From the cell containing the given text, extract its center point as (X, Y) coordinate. 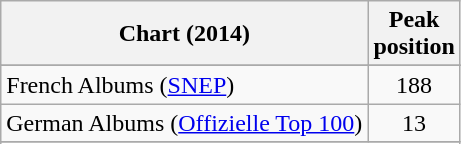
French Albums (SNEP) (184, 85)
Peakposition (414, 34)
188 (414, 85)
German Albums (Offizielle Top 100) (184, 123)
Chart (2014) (184, 34)
13 (414, 123)
